Detect which cell encompasses the target text, then output its [x, y] center coordinate. 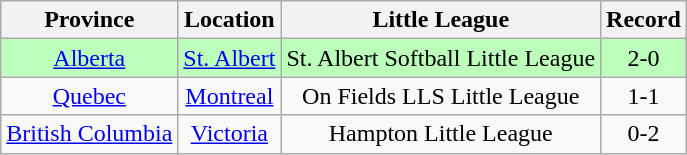
St. Albert [230, 58]
On Fields LLS Little League [441, 96]
2-0 [644, 58]
Alberta [90, 58]
Little League [441, 20]
Montreal [230, 96]
Hampton Little League [441, 134]
Location [230, 20]
British Columbia [90, 134]
Province [90, 20]
St. Albert Softball Little League [441, 58]
Record [644, 20]
Victoria [230, 134]
1-1 [644, 96]
Quebec [90, 96]
0-2 [644, 134]
